Scan for the cell matching the given text and deliver its (X, Y) coordinate at center. 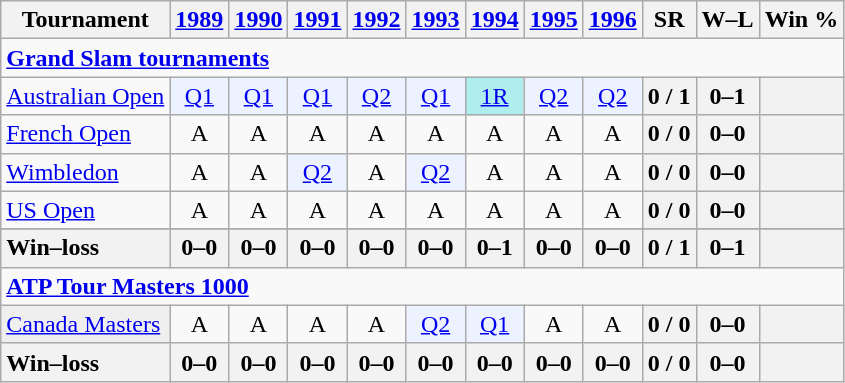
Grand Slam tournaments (422, 58)
1994 (494, 20)
1R (494, 96)
US Open (86, 210)
Australian Open (86, 96)
1991 (318, 20)
1992 (376, 20)
1996 (612, 20)
1990 (258, 20)
SR (669, 20)
1993 (436, 20)
French Open (86, 134)
ATP Tour Masters 1000 (422, 286)
Win % (802, 20)
Tournament (86, 20)
1995 (554, 20)
Wimbledon (86, 172)
1989 (200, 20)
Canada Masters (86, 324)
W–L (728, 20)
